Determine the (X, Y) coordinate at the center of the cell enclosing the given text.  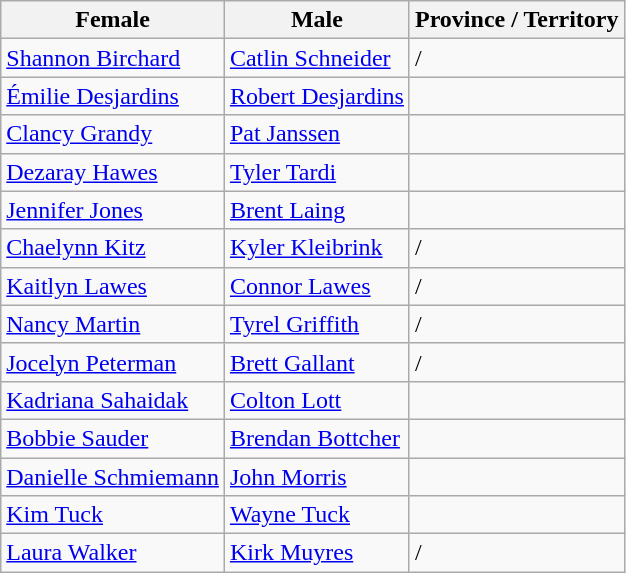
Nancy Martin (113, 324)
Kim Tuck (113, 515)
Tyler Tardi (316, 172)
Colton Lott (316, 400)
Jocelyn Peterman (113, 362)
Pat Janssen (316, 134)
Female (113, 20)
Brett Gallant (316, 362)
Kaitlyn Lawes (113, 286)
Clancy Grandy (113, 134)
Male (316, 20)
Danielle Schmiemann (113, 477)
Province / Territory (516, 20)
Catlin Schneider (316, 58)
Brendan Bottcher (316, 438)
Dezaray Hawes (113, 172)
Kyler Kleibrink (316, 248)
Brent Laing (316, 210)
Bobbie Sauder (113, 438)
Wayne Tuck (316, 515)
Émilie Desjardins (113, 96)
Shannon Birchard (113, 58)
Jennifer Jones (113, 210)
Kirk Muyres (316, 553)
Connor Lawes (316, 286)
John Morris (316, 477)
Laura Walker (113, 553)
Chaelynn Kitz (113, 248)
Kadriana Sahaidak (113, 400)
Robert Desjardins (316, 96)
Tyrel Griffith (316, 324)
